Detect which cell encompasses the target text, then output its (X, Y) center coordinate. 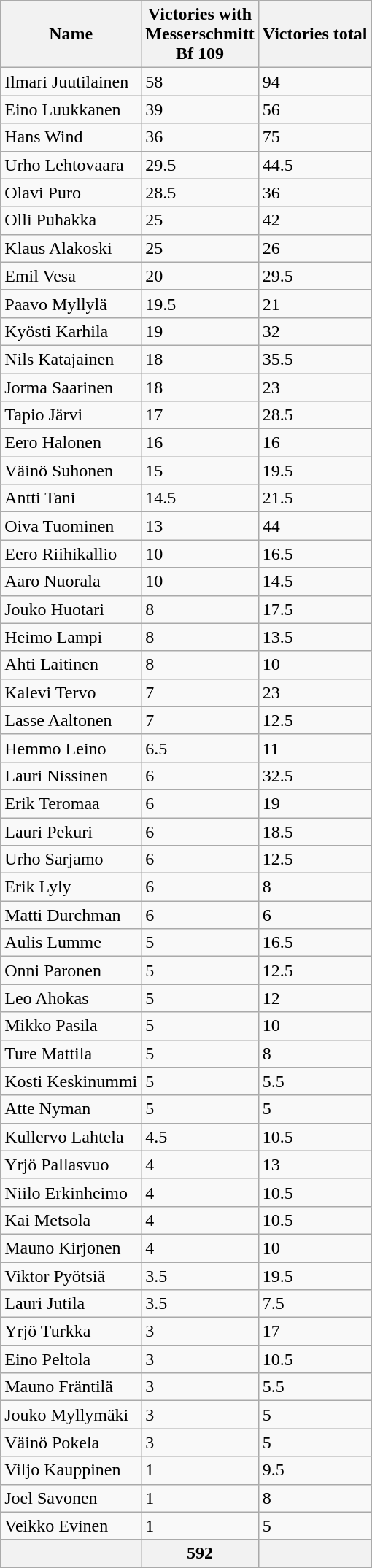
Hans Wind (71, 137)
Kosti Keskinummi (71, 1081)
Kullervo Lahtela (71, 1137)
58 (200, 82)
7.5 (315, 1304)
Ture Mattila (71, 1054)
Jouko Huotari (71, 609)
Lauri Pekuri (71, 831)
17.5 (315, 609)
Heimo Lampi (71, 637)
Onni Paronen (71, 970)
Eero Halonen (71, 443)
Name (71, 34)
21 (315, 304)
32 (315, 331)
Antti Tani (71, 498)
Emil Vesa (71, 276)
20 (200, 276)
Niilo Erkinheimo (71, 1192)
Väinö Pokela (71, 1443)
Oiva Tuominen (71, 526)
592 (200, 1553)
18.5 (315, 831)
12 (315, 998)
44.5 (315, 165)
Väinö Suhonen (71, 471)
Eino Luukkanen (71, 109)
75 (315, 137)
42 (315, 220)
Kyösti Karhila (71, 331)
Kalevi Tervo (71, 692)
Yrjö Turkka (71, 1332)
Joel Savonen (71, 1498)
Olavi Puro (71, 193)
Jorma Saarinen (71, 387)
13.5 (315, 637)
26 (315, 248)
39 (200, 109)
Urho Lehtovaara (71, 165)
Klaus Alakoski (71, 248)
Viljo Kauppinen (71, 1470)
Olli Puhakka (71, 220)
11 (315, 748)
32.5 (315, 776)
15 (200, 471)
Mauno Fräntilä (71, 1387)
35.5 (315, 359)
Leo Ahokas (71, 998)
Ilmari Juutilainen (71, 82)
Mikko Pasila (71, 1026)
Yrjö Pallasvuo (71, 1165)
Lauri Nissinen (71, 776)
Victories total (315, 34)
Erik Teromaa (71, 803)
21.5 (315, 498)
Eero Riihikallio (71, 554)
Hemmo Leino (71, 748)
Urho Sarjamo (71, 860)
Mauno Kirjonen (71, 1248)
94 (315, 82)
Victories withMesserschmittBf 109 (200, 34)
9.5 (315, 1470)
Lauri Jutila (71, 1304)
Aulis Lumme (71, 943)
Ahti Laitinen (71, 665)
4.5 (200, 1137)
Matti Durchman (71, 915)
Aaro Nuorala (71, 582)
6.5 (200, 748)
Veikko Evinen (71, 1526)
Atte Nyman (71, 1109)
Kai Metsola (71, 1220)
Viktor Pyötsiä (71, 1276)
Jouko Myllymäki (71, 1415)
Paavo Myllylä (71, 304)
Tapio Järvi (71, 415)
56 (315, 109)
Nils Katajainen (71, 359)
Eino Peltola (71, 1359)
Lasse Aaltonen (71, 720)
44 (315, 526)
Erik Lyly (71, 887)
